Extract the [X, Y] coordinate from the center of the cell holding the provided text.  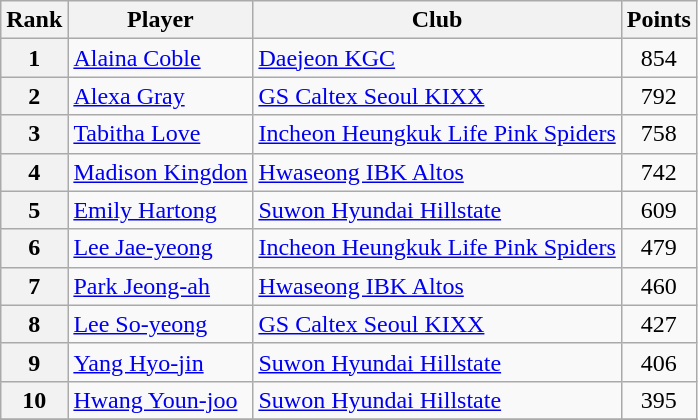
460 [658, 286]
792 [658, 96]
Rank [34, 20]
3 [34, 134]
Alexa Gray [160, 96]
427 [658, 324]
Daejeon KGC [437, 58]
854 [658, 58]
Madison Kingdon [160, 172]
Points [658, 20]
4 [34, 172]
Emily Hartong [160, 210]
7 [34, 286]
Alaina Coble [160, 58]
Lee So-yeong [160, 324]
6 [34, 248]
9 [34, 362]
479 [658, 248]
1 [34, 58]
5 [34, 210]
Tabitha Love [160, 134]
Hwang Youn-joo [160, 400]
406 [658, 362]
Lee Jae-yeong [160, 248]
8 [34, 324]
Park Jeong-ah [160, 286]
609 [658, 210]
Club [437, 20]
742 [658, 172]
758 [658, 134]
Player [160, 20]
Yang Hyo-jin [160, 362]
395 [658, 400]
2 [34, 96]
10 [34, 400]
